Identify which cell holds the provided text, then report its [X, Y] central coordinate. 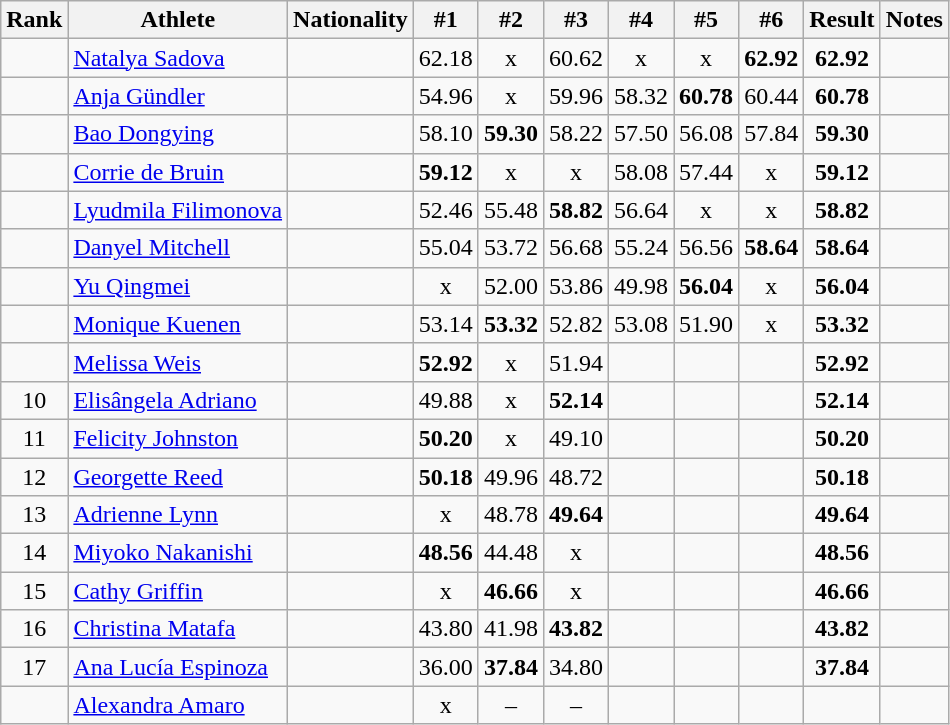
Alexandra Amaro [178, 705]
#4 [642, 20]
55.04 [446, 248]
Athlete [178, 20]
#2 [510, 20]
Bao Dongying [178, 134]
44.48 [510, 553]
51.90 [706, 324]
Melissa Weis [178, 362]
49.98 [642, 286]
Result [842, 20]
49.10 [576, 438]
34.80 [576, 667]
Cathy Griffin [178, 591]
60.62 [576, 58]
Felicity Johnston [178, 438]
Yu Qingmei [178, 286]
16 [34, 629]
53.08 [642, 324]
36.00 [446, 667]
Nationality [351, 20]
56.68 [576, 248]
Lyudmila Filimonova [178, 210]
Christina Matafa [178, 629]
14 [34, 553]
60.44 [772, 96]
48.78 [510, 515]
12 [34, 477]
41.98 [510, 629]
58.08 [642, 172]
Miyoko Nakanishi [178, 553]
#3 [576, 20]
57.50 [642, 134]
Georgette Reed [178, 477]
53.14 [446, 324]
Ana Lucía Espinoza [178, 667]
Monique Kuenen [178, 324]
17 [34, 667]
Corrie de Bruin [178, 172]
55.48 [510, 210]
57.44 [706, 172]
49.96 [510, 477]
52.00 [510, 286]
#1 [446, 20]
Anja Gündler [178, 96]
Adrienne Lynn [178, 515]
57.84 [772, 134]
Danyel Mitchell [178, 248]
Rank [34, 20]
43.80 [446, 629]
51.94 [576, 362]
58.22 [576, 134]
52.82 [576, 324]
56.56 [706, 248]
58.32 [642, 96]
Natalya Sadova [178, 58]
#5 [706, 20]
#6 [772, 20]
52.46 [446, 210]
15 [34, 591]
Elisângela Adriano [178, 400]
Notes [914, 20]
54.96 [446, 96]
53.86 [576, 286]
58.10 [446, 134]
53.72 [510, 248]
48.72 [576, 477]
56.08 [706, 134]
55.24 [642, 248]
13 [34, 515]
10 [34, 400]
11 [34, 438]
49.88 [446, 400]
56.64 [642, 210]
62.18 [446, 58]
59.96 [576, 96]
